Search for the cell housing the specified text and yield its (x, y) center coordinate. 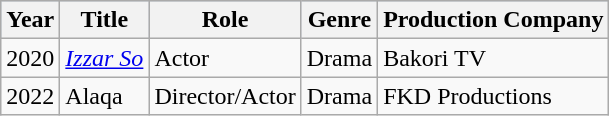
Izzar So (104, 58)
Genre (339, 20)
Alaqa (104, 96)
Actor (225, 58)
Director/Actor (225, 96)
Year (30, 20)
FKD Productions (494, 96)
Bakori TV (494, 58)
Production Company (494, 20)
Title (104, 20)
2022 (30, 96)
2020 (30, 58)
Role (225, 20)
